Provide the (X, Y) coordinate of the cell's center where the given text is located.  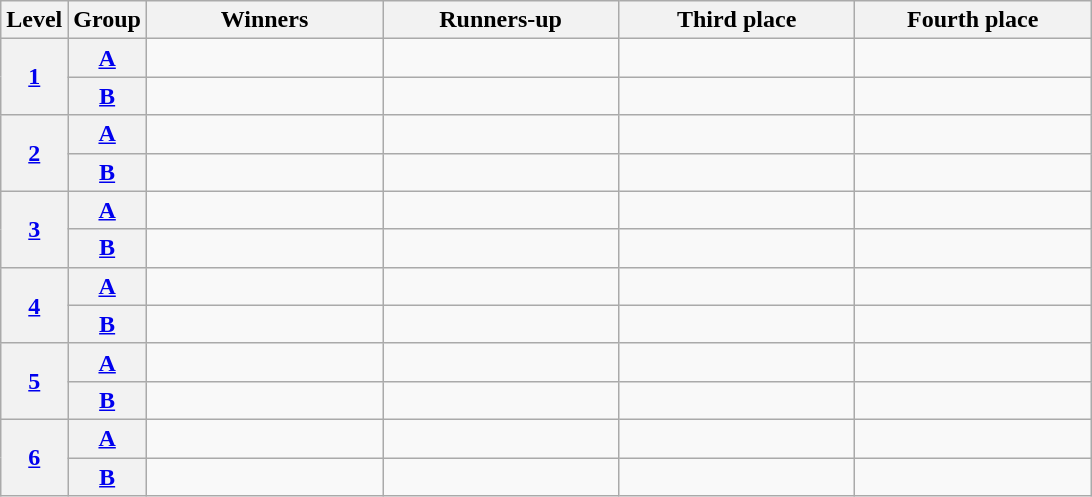
1 (34, 77)
Winners (264, 20)
Runners-up (501, 20)
Group (108, 20)
Level (34, 20)
Fourth place (973, 20)
6 (34, 457)
Third place (737, 20)
3 (34, 229)
4 (34, 305)
2 (34, 153)
5 (34, 381)
